Pinpoint the cell where the given text exists, returning its (X, Y) midpoint coordinate. 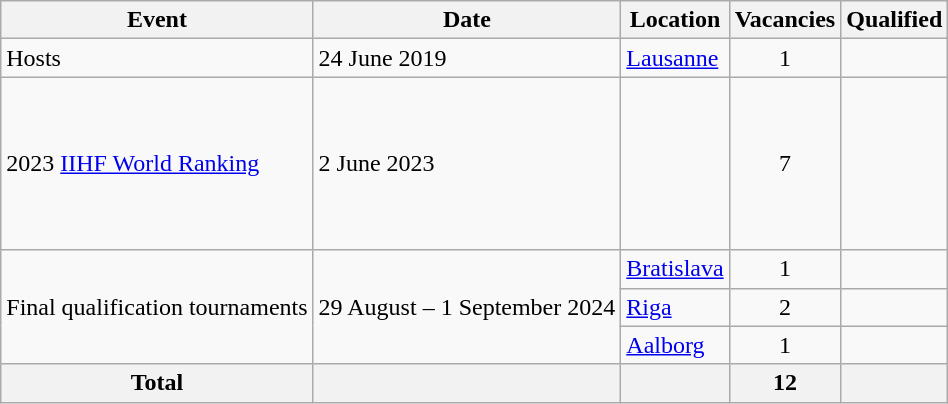
12 (785, 383)
Aalborg (675, 345)
29 August – 1 September 2024 (467, 307)
Hosts (157, 58)
Lausanne (675, 58)
Total (157, 383)
Event (157, 20)
Final qualification tournaments (157, 307)
24 June 2019 (467, 58)
2023 IIHF World Ranking (157, 164)
Vacancies (785, 20)
2 (785, 307)
Bratislava (675, 269)
Location (675, 20)
Date (467, 20)
2 June 2023 (467, 164)
Riga (675, 307)
Qualified (894, 20)
7 (785, 164)
